Output the [x, y] coordinate of the center of the cell containing the given text.  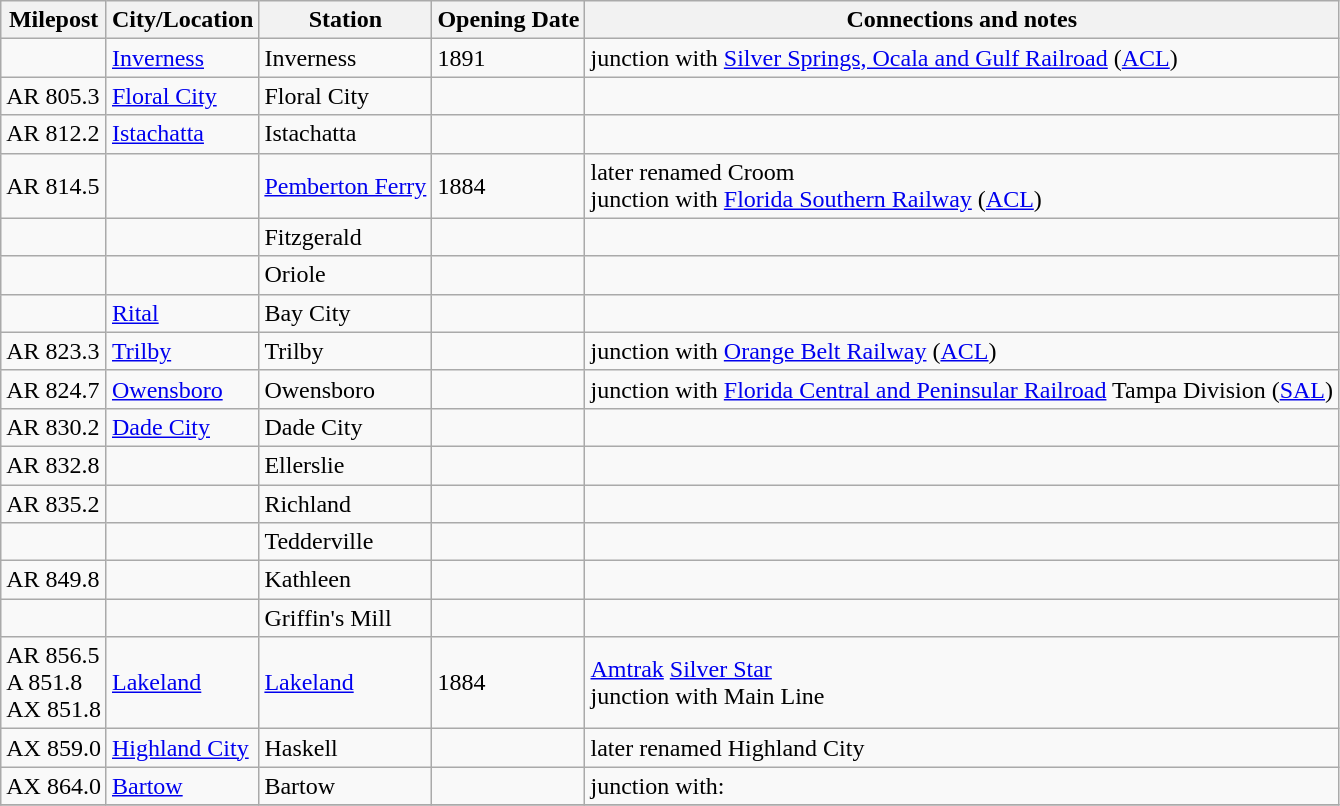
junction with: [962, 786]
AR 849.8 [54, 580]
1891 [508, 58]
junction with Orange Belt Railway (ACL) [962, 351]
Rital [182, 313]
Haskell [346, 748]
Connections and notes [962, 20]
City/Location [182, 20]
Griffin's Mill [346, 618]
AR 814.5 [54, 186]
junction with Silver Springs, Ocala and Gulf Railroad (ACL) [962, 58]
Opening Date [508, 20]
AR 805.3 [54, 96]
Pemberton Ferry [346, 186]
Bay City [346, 313]
Amtrak Silver Starjunction with Main Line [962, 683]
Oriole [346, 275]
AR 823.3 [54, 351]
Fitzgerald [346, 237]
AR 832.8 [54, 465]
AX 859.0 [54, 748]
AR 830.2 [54, 427]
AR 812.2 [54, 134]
AX 864.0 [54, 786]
AR 835.2 [54, 503]
Tedderville [346, 542]
later renamed Croomjunction with Florida Southern Railway (ACL) [962, 186]
later renamed Highland City [962, 748]
AR 856.5A 851.8AX 851.8 [54, 683]
Station [346, 20]
Richland [346, 503]
AR 824.7 [54, 389]
Highland City [182, 748]
Milepost [54, 20]
junction with Florida Central and Peninsular Railroad Tampa Division (SAL) [962, 389]
Kathleen [346, 580]
Ellerslie [346, 465]
